Determine the [X, Y] coordinate at the center of the cell enclosing the given text.  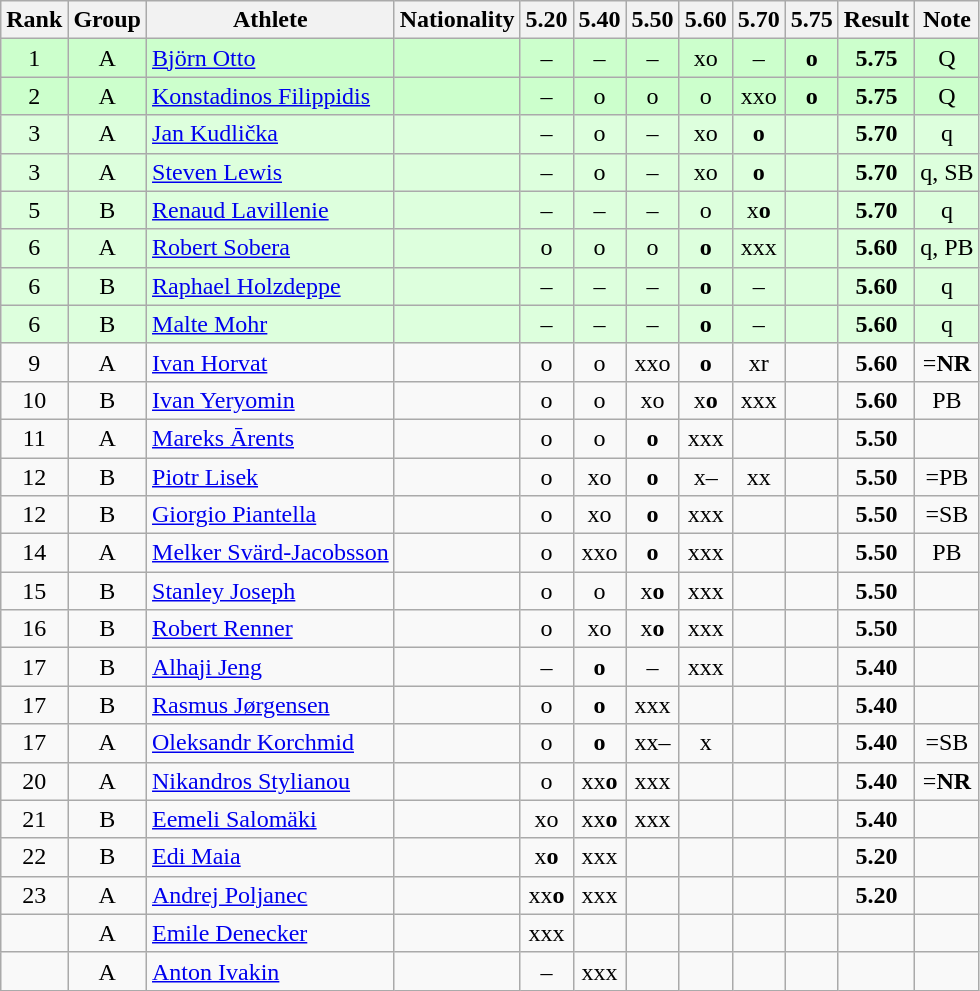
xx [758, 477]
20 [34, 781]
Mareks Ārents [271, 438]
Melker Svärd-Jacobsson [271, 553]
Steven Lewis [271, 172]
10 [34, 400]
=PB [947, 477]
2 [34, 96]
Eemeli Salomäki [271, 819]
Ivan Horvat [271, 362]
Raphael Holzdeppe [271, 286]
Anton Ivakin [271, 971]
Björn Otto [271, 58]
Renaud Lavillenie [271, 210]
q, SB [947, 172]
Malte Mohr [271, 324]
Athlete [271, 20]
Ivan Yeryomin [271, 400]
Rank [34, 20]
1 [34, 58]
Result [876, 20]
Konstadinos Filippidis [271, 96]
Edi Maia [271, 857]
Group [108, 20]
23 [34, 895]
Nationality [457, 20]
14 [34, 553]
21 [34, 819]
x [706, 743]
q, PB [947, 248]
Nikandros Stylianou [271, 781]
xr [758, 362]
Jan Kudlička [271, 134]
16 [34, 629]
Note [947, 20]
22 [34, 857]
5 [34, 210]
Robert Renner [271, 629]
Stanley Joseph [271, 591]
11 [34, 438]
Robert Sobera [271, 248]
9 [34, 362]
Andrej Poljanec [271, 895]
Piotr Lisek [271, 477]
15 [34, 591]
Giorgio Piantella [271, 515]
xx– [652, 743]
Oleksandr Korchmid [271, 743]
Rasmus Jørgensen [271, 705]
x– [706, 477]
Emile Denecker [271, 933]
Alhaji Jeng [271, 667]
